Identify which cell holds the provided text, then report its (X, Y) central coordinate. 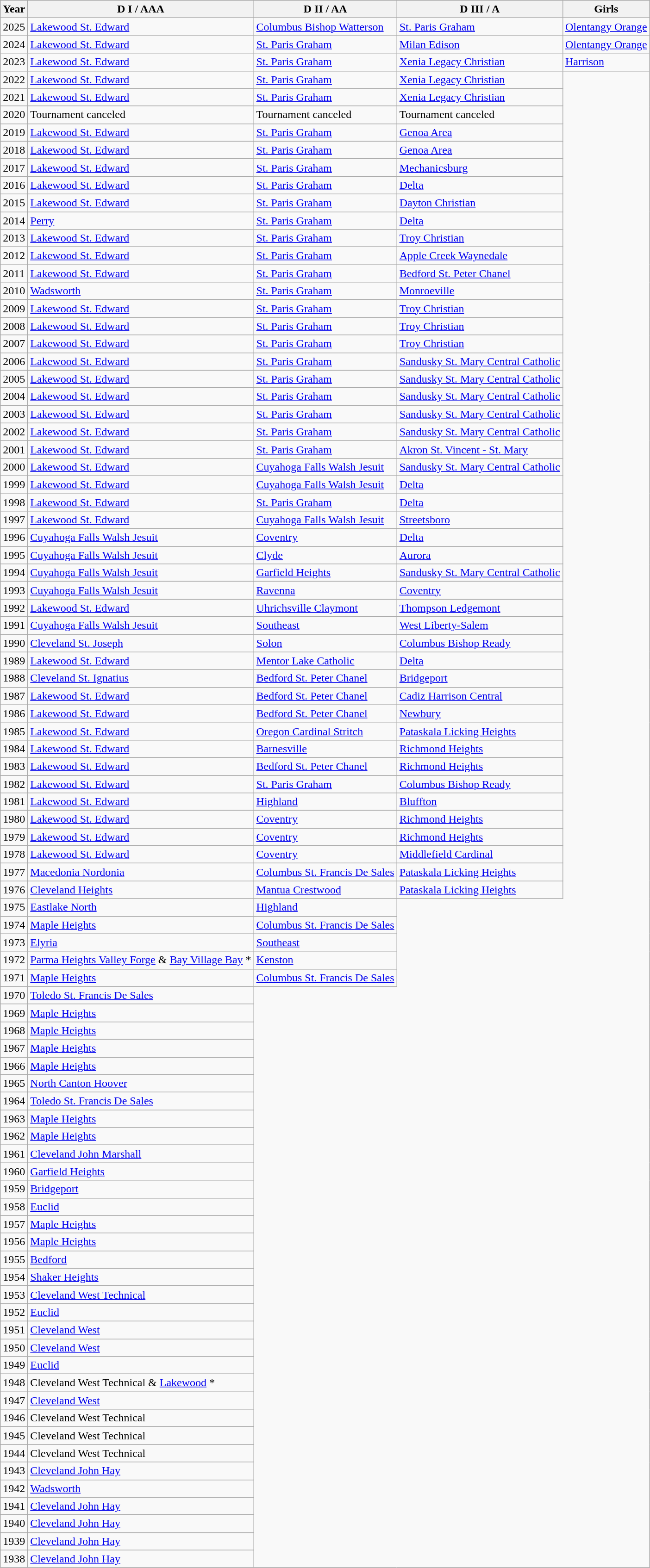
1977 (14, 872)
1982 (14, 784)
2017 (14, 167)
2007 (14, 344)
Bluffton (480, 802)
2012 (14, 256)
1988 (14, 678)
Streetsboro (480, 520)
Thompson Ledgemont (480, 608)
1939 (14, 1541)
2006 (14, 361)
1983 (14, 766)
Girls (606, 9)
1940 (14, 1524)
2011 (14, 273)
1962 (14, 1136)
Newbury (480, 713)
Macedonia Nordonia (141, 872)
Mantua Crestwood (325, 890)
1995 (14, 555)
D I / AAA (141, 9)
Cadiz Harrison Central (480, 696)
Columbus Bishop Watterson (325, 27)
Cleveland Heights (141, 890)
1958 (14, 1207)
1948 (14, 1383)
Year (14, 9)
1997 (14, 520)
D II / AA (325, 9)
1942 (14, 1488)
Kenston (325, 960)
1941 (14, 1506)
Monroeville (480, 291)
1964 (14, 1101)
Solon (325, 643)
1978 (14, 855)
2002 (14, 432)
Shaker Heights (141, 1277)
1938 (14, 1559)
1979 (14, 837)
2016 (14, 185)
2020 (14, 115)
Clyde (325, 555)
2014 (14, 221)
1967 (14, 1048)
1947 (14, 1401)
1996 (14, 538)
North Canton Hoover (141, 1084)
1969 (14, 1013)
Apple Creek Waynedale (480, 256)
1987 (14, 696)
Cleveland St. Joseph (141, 643)
1956 (14, 1242)
1945 (14, 1436)
Harrison (606, 62)
1999 (14, 484)
Akron St. Vincent - St. Mary (480, 449)
Cleveland St. Ignatius (141, 678)
Aurora (480, 555)
Elyria (141, 942)
1965 (14, 1084)
1959 (14, 1189)
1946 (14, 1418)
1961 (14, 1154)
1957 (14, 1224)
Uhrichsville Claymont (325, 608)
Middlefield Cardinal (480, 855)
1951 (14, 1330)
1973 (14, 942)
2004 (14, 397)
Oregon Cardinal Stritch (325, 731)
1966 (14, 1066)
Parma Heights Valley Forge & Bay Village Bay * (141, 960)
2001 (14, 449)
Mechanicsburg (480, 167)
2000 (14, 467)
Dayton Christian (480, 203)
1972 (14, 960)
D III / A (480, 9)
2013 (14, 238)
1989 (14, 661)
2021 (14, 97)
Bedford (141, 1259)
1943 (14, 1471)
Barnesville (325, 749)
1950 (14, 1348)
1986 (14, 713)
1974 (14, 925)
Perry (141, 221)
1981 (14, 802)
Ravenna (325, 590)
2025 (14, 27)
2018 (14, 150)
1993 (14, 590)
2005 (14, 379)
1960 (14, 1171)
2003 (14, 414)
Mentor Lake Catholic (325, 661)
Cleveland John Marshall (141, 1154)
1944 (14, 1453)
2023 (14, 62)
1970 (14, 995)
2010 (14, 291)
2008 (14, 326)
1968 (14, 1030)
1976 (14, 890)
2015 (14, 203)
1980 (14, 819)
West Liberty-Salem (480, 626)
1963 (14, 1119)
1990 (14, 643)
Eastlake North (141, 907)
1985 (14, 731)
1949 (14, 1365)
1954 (14, 1277)
1971 (14, 978)
2009 (14, 309)
Cleveland West Technical & Lakewood * (141, 1383)
Milan Edison (480, 44)
1994 (14, 573)
2019 (14, 132)
1984 (14, 749)
1991 (14, 626)
2022 (14, 80)
1975 (14, 907)
1998 (14, 502)
1955 (14, 1259)
2024 (14, 44)
1992 (14, 608)
1953 (14, 1295)
1952 (14, 1312)
